Pinpoint the cell where the given text exists, returning its (X, Y) midpoint coordinate. 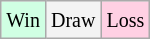
Draw (72, 20)
Loss (126, 20)
Win (24, 20)
